Search for the cell housing the specified text and yield its [X, Y] center coordinate. 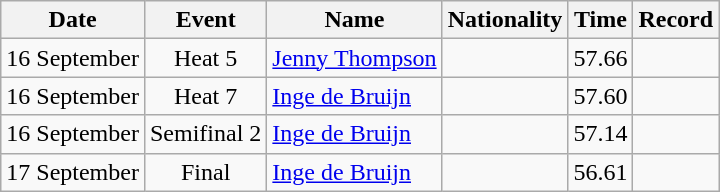
Jenny Thompson [354, 58]
57.60 [600, 96]
Semifinal 2 [205, 134]
Heat 7 [205, 96]
56.61 [600, 172]
Record [676, 20]
57.14 [600, 134]
Date [73, 20]
Time [600, 20]
Final [205, 172]
Nationality [505, 20]
Heat 5 [205, 58]
17 September [73, 172]
Name [354, 20]
Event [205, 20]
57.66 [600, 58]
